Search for the cell housing the specified text and yield its (x, y) center coordinate. 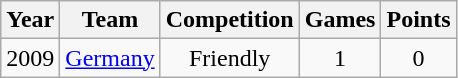
Team (110, 20)
Games (340, 20)
Year (30, 20)
0 (418, 58)
Friendly (230, 58)
2009 (30, 58)
Germany (110, 58)
1 (340, 58)
Competition (230, 20)
Points (418, 20)
